Extract the (X, Y) coordinate from the center of the cell holding the provided text.  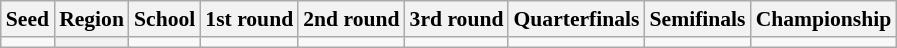
Championship (824, 19)
Region (92, 19)
3rd round (457, 19)
School (164, 19)
Quarterfinals (576, 19)
Semifinals (698, 19)
Seed (28, 19)
1st round (249, 19)
2nd round (351, 19)
